Detect which cell encompasses the target text, then output its (X, Y) center coordinate. 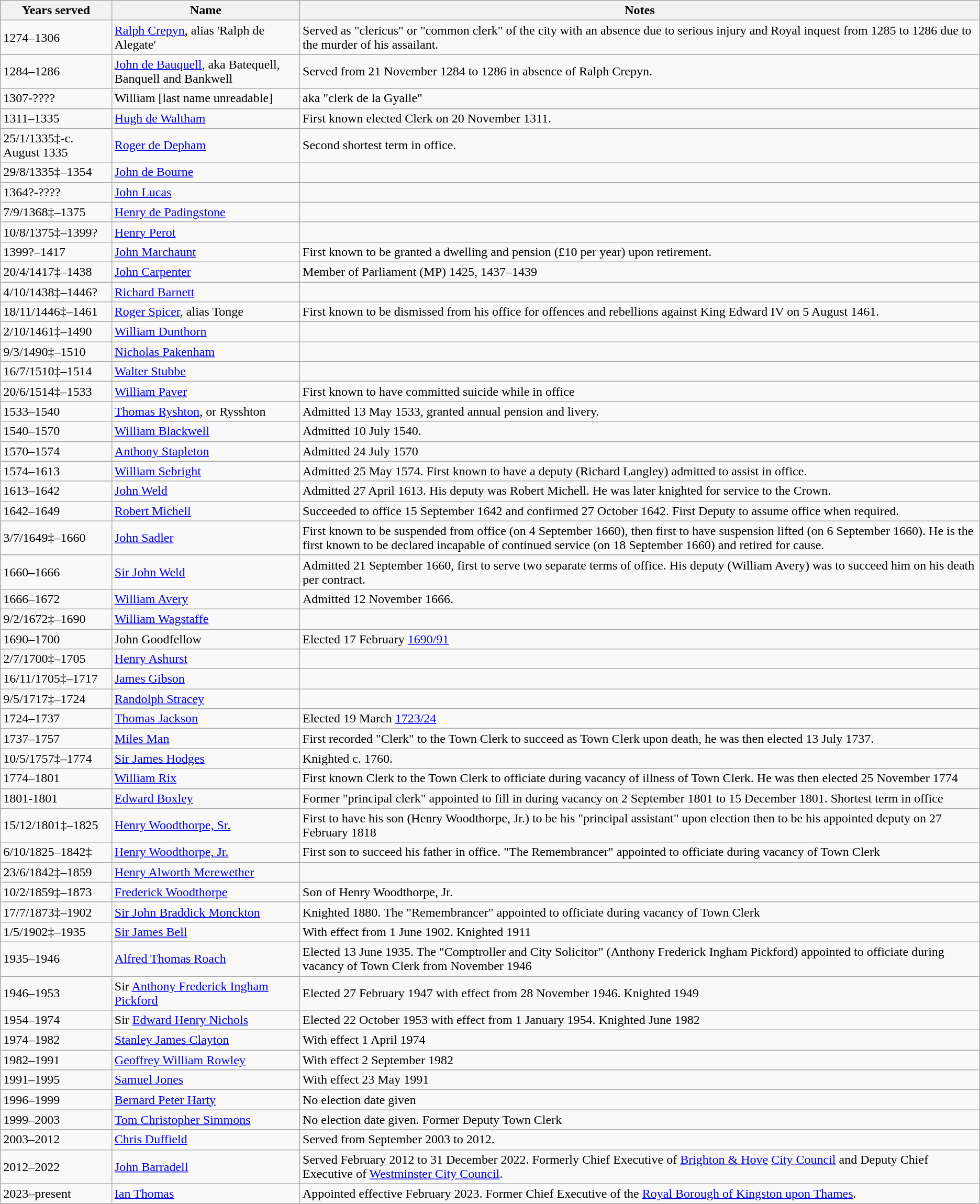
Richard Barnett (205, 292)
John Lucas (205, 192)
16/11/1705‡–1717 (57, 679)
1570–1574 (57, 451)
Sir James Hodges (205, 759)
1613–1642 (57, 491)
No election date given. Former Deputy Town Clerk (640, 1120)
1737–1757 (57, 739)
1996–1999 (57, 1100)
William Rix (205, 778)
William Sebright (205, 471)
Sir John Braddick Monckton (205, 912)
1/5/1902‡–1935 (57, 932)
1642–1649 (57, 511)
18/11/1446‡–1461 (57, 312)
1946–1953 (57, 993)
No election date given (640, 1100)
2/10/1461‡–1490 (57, 332)
9/3/1490‡–1510 (57, 352)
1666–1672 (57, 599)
Sir Edward Henry Nichols (205, 1020)
William Avery (205, 599)
Roger de Depham (205, 146)
Ralph Crepyn, alias 'Ralph de Alegate' (205, 38)
First recorded "Clerk" to the Town Clerk to succeed as Town Clerk upon death, he was then elected 13 July 1737. (640, 739)
Stanley James Clayton (205, 1040)
9/2/1672‡–1690 (57, 619)
With effect 23 May 1991 (640, 1080)
John Carpenter (205, 272)
Admitted 12 November 1666. (640, 599)
Thomas Ryshton, or Rysshton (205, 411)
10/2/1859‡–1873 (57, 892)
Admitted 27 April 1613. His deputy was Robert Michell. He was later knighted for service to the Crown. (640, 491)
Henry Alworth Merewether (205, 872)
16/7/1510‡–1514 (57, 372)
James Gibson (205, 679)
Member of Parliament (MP) 1425, 1437–1439 (640, 272)
Elected 27 February 1947 with effect from 28 November 1946. Knighted 1949 (640, 993)
Bernard Peter Harty (205, 1100)
Thomas Jackson (205, 719)
Randolph Stracey (205, 699)
9/5/1717‡–1724 (57, 699)
15/12/1801‡–1825 (57, 825)
1399?–1417 (57, 252)
7/9/1368‡–1375 (57, 212)
Son of Henry Woodthorpe, Jr. (640, 892)
10/5/1757‡–1774 (57, 759)
1774–1801 (57, 778)
First known elected Clerk on 20 November 1311. (640, 118)
With effect from 1 June 1902. Knighted 1911 (640, 932)
Served from 21 November 1284 to 1286 in absence of Ralph Crepyn. (640, 71)
Served from September 2003 to 2012. (640, 1140)
1364?-???? (57, 192)
Sir Anthony Frederick Ingham Pickford (205, 993)
1307-???? (57, 98)
20/6/1514‡–1533 (57, 392)
John Marchaunt (205, 252)
First known Clerk to the Town Clerk to officiate during vacancy of illness of Town Clerk. He was then elected 25 November 1774 (640, 778)
Henry Ashurst (205, 659)
1690–1700 (57, 639)
William Dunthorn (205, 332)
29/8/1335‡–1354 (57, 172)
Nicholas Pakenham (205, 352)
Alfred Thomas Roach (205, 959)
Anthony Stapleton (205, 451)
Walter Stubbe (205, 372)
John Barradell (205, 1166)
20/4/1417‡–1438 (57, 272)
William [last name unreadable] (205, 98)
Henry Woodthorpe, Sr. (205, 825)
Miles Man (205, 739)
Knighted c. 1760. (640, 759)
1274–1306 (57, 38)
With effect 1 April 1974 (640, 1040)
Admitted 21 September 1660, first to serve two separate terms of office. His deputy (William Avery) was to succeed him on his death per contract. (640, 572)
Ian Thomas (205, 1194)
1991–1995 (57, 1080)
1284–1286 (57, 71)
Henry Perot (205, 232)
Roger Spicer, alias Tonge (205, 312)
Elected 19 March 1723/24 (640, 719)
First to have his son (Henry Woodthorpe, Jr.) to be his "principal assistant" upon election then to be his appointed deputy on 27 February 1818 (640, 825)
Admitted 10 July 1540. (640, 431)
1660–1666 (57, 572)
1954–1974 (57, 1020)
2023–present (57, 1194)
3/7/1649‡–1660 (57, 538)
Former "principal clerk" appointed to fill in during vacancy on 2 September 1801 to 15 December 1801. Shortest term in office (640, 798)
With effect 2 September 1982 (640, 1060)
First known to be dismissed from his office for offences and rebellions against King Edward IV on 5 August 1461. (640, 312)
2012–2022 (57, 1166)
Sir John Weld (205, 572)
Frederick Woodthorpe (205, 892)
6/10/1825–1842‡ (57, 852)
1999–2003 (57, 1120)
25/1/1335‡-c. August 1335 (57, 146)
First son to succeed his father in office. "The Remembrancer" appointed to officiate during vacancy of Town Clerk (640, 852)
2/7/1700‡–1705 (57, 659)
1724–1737 (57, 719)
William Blackwell (205, 431)
John Goodfellow (205, 639)
10/8/1375‡–1399? (57, 232)
Admitted 24 July 1570 (640, 451)
Tom Christopher Simmons (205, 1120)
1982–1991 (57, 1060)
23/6/1842‡–1859 (57, 872)
Name (205, 10)
Henry de Padingstone (205, 212)
Elected 17 February 1690/91 (640, 639)
1533–1540 (57, 411)
Sir James Bell (205, 932)
First known to have committed suicide while in office (640, 392)
17/7/1873‡–1902 (57, 912)
Appointed effective February 2023. Former Chief Executive of the Royal Borough of Kingston upon Thames. (640, 1194)
Henry Woodthorpe, Jr. (205, 852)
Chris Duffield (205, 1140)
4/10/1438‡–1446? (57, 292)
Samuel Jones (205, 1080)
Notes (640, 10)
1935–1946 (57, 959)
Edward Boxley (205, 798)
Geoffrey William Rowley (205, 1060)
John Weld (205, 491)
John de Bauquell, aka Batequell, Banquell and Bankwell (205, 71)
Knighted 1880. The "Remembrancer" appointed to officiate during vacancy of Town Clerk (640, 912)
1311–1335 (57, 118)
Robert Michell (205, 511)
Admitted 25 May 1574. First known to have a deputy (Richard Langley) admitted to assist in office. (640, 471)
Hugh de Waltham (205, 118)
Admitted 13 May 1533, granted annual pension and livery. (640, 411)
1801-1801 (57, 798)
William Wagstaffe (205, 619)
Second shortest term in office. (640, 146)
First known to be granted a dwelling and pension (£10 per year) upon retirement. (640, 252)
2003–2012 (57, 1140)
John de Bourne (205, 172)
aka "clerk de la Gyalle" (640, 98)
1974–1982 (57, 1040)
William Paver (205, 392)
Elected 22 October 1953 with effect from 1 January 1954. Knighted June 1982 (640, 1020)
Years served (57, 10)
Succeeded to office 15 September 1642 and confirmed 27 October 1642. First Deputy to assume office when required. (640, 511)
1540–1570 (57, 431)
John Sadler (205, 538)
1574–1613 (57, 471)
